Output the [X, Y] coordinate of the center of the cell containing the given text.  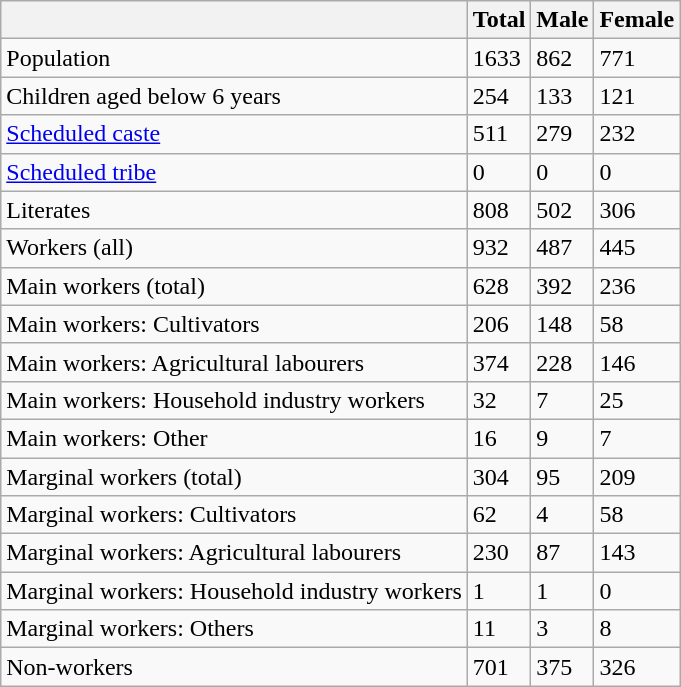
133 [562, 96]
32 [499, 400]
445 [637, 248]
Main workers: Cultivators [234, 324]
Literates [234, 210]
148 [562, 324]
487 [562, 248]
228 [562, 362]
Main workers: Household industry workers [234, 400]
143 [637, 553]
Total [499, 20]
Scheduled tribe [234, 172]
Main workers (total) [234, 286]
862 [562, 58]
95 [562, 477]
25 [637, 400]
Main workers: Agricultural labourers [234, 362]
511 [499, 134]
8 [637, 629]
Marginal workers: Agricultural labourers [234, 553]
374 [499, 362]
16 [499, 438]
236 [637, 286]
Marginal workers (total) [234, 477]
1633 [499, 58]
279 [562, 134]
502 [562, 210]
375 [562, 667]
326 [637, 667]
4 [562, 515]
Non-workers [234, 667]
Population [234, 58]
254 [499, 96]
628 [499, 286]
209 [637, 477]
Children aged below 6 years [234, 96]
392 [562, 286]
701 [499, 667]
9 [562, 438]
62 [499, 515]
771 [637, 58]
Workers (all) [234, 248]
232 [637, 134]
3 [562, 629]
146 [637, 362]
87 [562, 553]
306 [637, 210]
121 [637, 96]
304 [499, 477]
Male [562, 20]
206 [499, 324]
11 [499, 629]
Main workers: Other [234, 438]
Scheduled caste [234, 134]
808 [499, 210]
Marginal workers: Others [234, 629]
932 [499, 248]
230 [499, 553]
Marginal workers: Household industry workers [234, 591]
Female [637, 20]
Marginal workers: Cultivators [234, 515]
